Find where the given text appears and provide that cell's center as [x, y] coordinate. 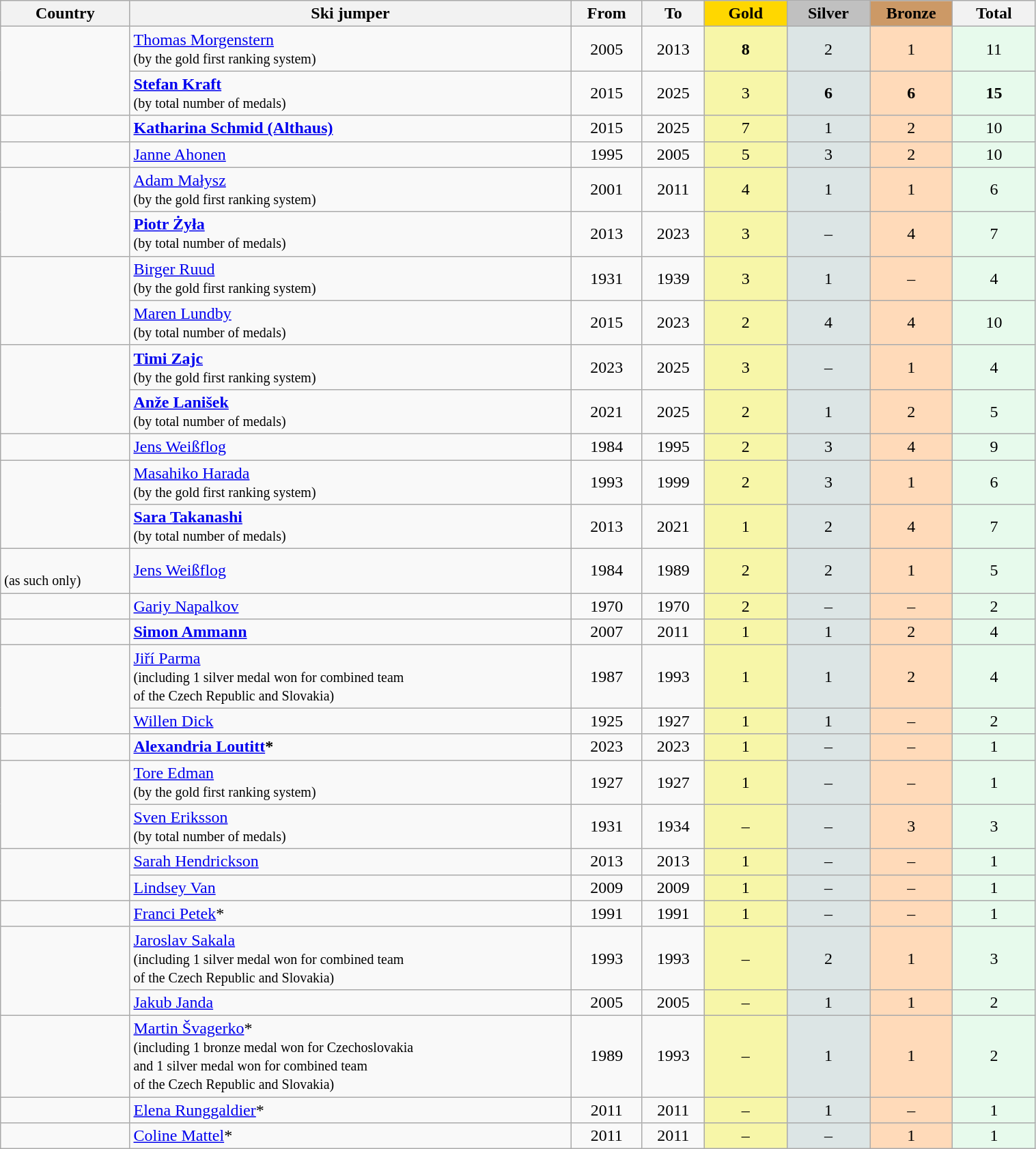
1925 [606, 721]
Franci Petek* [350, 913]
1934 [673, 826]
Sara Takanashi(by total number of medals) [350, 527]
Country [66, 14]
11 [994, 49]
Gold [746, 14]
1939 [673, 279]
Thomas Morgenstern(by the gold first ranking system) [350, 49]
Sarah Hendrickson [350, 862]
15 [994, 93]
Jiří Parma(including 1 silver medal won for combined team of the Czech Republic and Slovakia) [350, 677]
To [673, 14]
Gariy Napalkov [350, 606]
9 [994, 446]
8 [746, 49]
Maren Lundby(by total number of medals) [350, 322]
Sven Eriksson(by total number of medals) [350, 826]
1987 [606, 677]
Birger Ruud(by the gold first ranking system) [350, 279]
Elena Runggaldier* [350, 1109]
Timi Zajc(by the gold first ranking system) [350, 367]
2001 [606, 190]
Ski jumper [350, 14]
Jaroslav Sakala(including 1 silver medal won for combined team of the Czech Republic and Slovakia) [350, 958]
Jakub Janda [350, 1002]
Martin Švagerko*(including 1 bronze medal won for Czechoslovakia and 1 silver medal won for combined team of the Czech Republic and Slovakia) [350, 1055]
Piotr Żyła(by total number of medals) [350, 233]
2007 [606, 632]
Simon Ammann [350, 632]
Lindsey Van [350, 888]
Willen Dick [350, 721]
1999 [673, 482]
Tore Edman(by the gold first ranking system) [350, 782]
Katharina Schmid (Althaus) [350, 128]
Bronze [911, 14]
Adam Małysz(by the gold first ranking system) [350, 190]
From [606, 14]
Silver [828, 14]
Anže Lanišek(by total number of medals) [350, 411]
Coline Mattel* [350, 1136]
Janne Ahonen [350, 154]
Stefan Kraft(by total number of medals) [350, 93]
(as such only) [66, 571]
Total [994, 14]
Alexandria Loutitt* [350, 747]
Masahiko Harada(by the gold first ranking system) [350, 482]
